Scan for the cell matching the given text and deliver its (X, Y) coordinate at center. 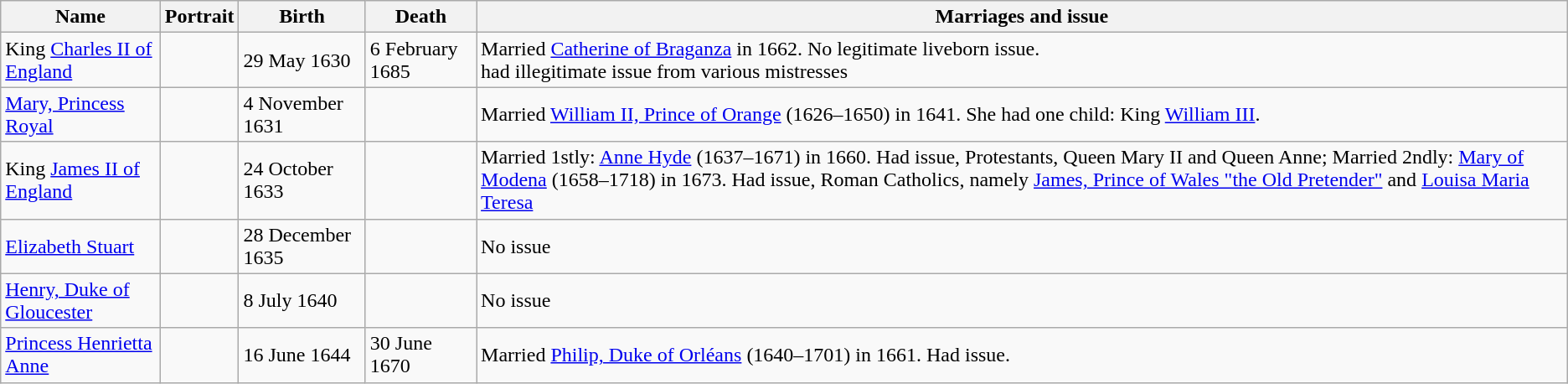
Portrait (199, 17)
16 June 1644 (302, 355)
24 October 1633 (302, 180)
29 May 1630 (302, 60)
Mary, Princess Royal (80, 114)
King James II of England (80, 180)
Married Philip, Duke of Orléans (1640–1701) in 1661. Had issue. (1022, 355)
4 November 1631 (302, 114)
Princess Henrietta Anne (80, 355)
Marriages and issue (1022, 17)
6 February 1685 (420, 60)
Henry, Duke of Gloucester (80, 300)
Birth (302, 17)
Elizabeth Stuart (80, 246)
Death (420, 17)
Name (80, 17)
Married Catherine of Braganza in 1662. No legitimate liveborn issue.had illegitimate issue from various mistresses (1022, 60)
King Charles II of England (80, 60)
30 June 1670 (420, 355)
8 July 1640 (302, 300)
Married William II, Prince of Orange (1626–1650) in 1641. She had one child: King William III. (1022, 114)
28 December 1635 (302, 246)
